Determine the (x, y) coordinate at the center of the cell enclosing the given text.  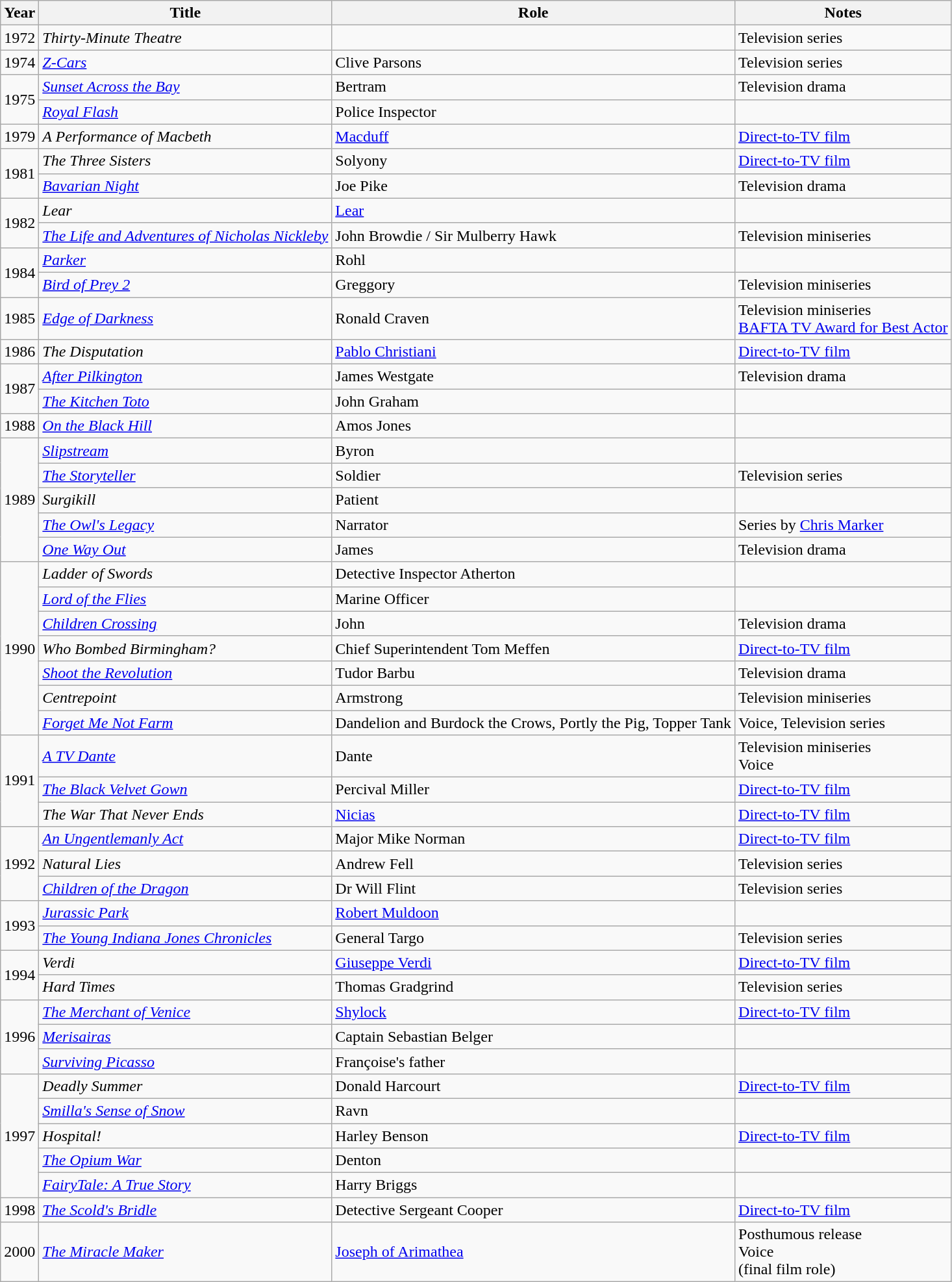
Bavarian Night (186, 186)
Posthumous releaseVoice(final film role) (843, 1252)
Notes (843, 13)
Harley Benson (534, 1136)
Sunset Across the Bay (186, 87)
John Graham (534, 401)
Smilla's Sense of Snow (186, 1111)
Tudor Barbu (534, 673)
Rohl (534, 260)
1986 (19, 352)
Natural Lies (186, 864)
Nicias (534, 814)
One Way Out (186, 549)
Jurassic Park (186, 913)
General Targo (534, 938)
1989 (19, 500)
1998 (19, 1210)
1979 (19, 136)
Thirty-Minute Theatre (186, 38)
The Miracle Maker (186, 1252)
Hard Times (186, 987)
Byron (534, 451)
Amos Jones (534, 426)
1981 (19, 173)
James (534, 549)
The Merchant of Venice (186, 1012)
Series by Chris Marker (843, 525)
Title (186, 13)
Percival Miller (534, 790)
The Scold's Bridle (186, 1210)
1988 (19, 426)
Edge of Darkness (186, 318)
1982 (19, 223)
Hospital! (186, 1136)
A TV Dante (186, 756)
After Pilkington (186, 377)
Lord of the Flies (186, 599)
Chief Superintendent Tom Meffen (534, 648)
Ronald Craven (534, 318)
1974 (19, 62)
Pablo Christiani (534, 352)
Donald Harcourt (534, 1086)
1972 (19, 38)
Thomas Gradgrind (534, 987)
1996 (19, 1037)
Who Bombed Birmingham? (186, 648)
Voice, Television series (843, 723)
The Owl's Legacy (186, 525)
Z-Cars (186, 62)
Joseph of Arimathea (534, 1252)
Detective Inspector Atherton (534, 574)
Bird of Prey 2 (186, 284)
Harry Briggs (534, 1185)
Surgikill (186, 500)
John (534, 623)
Robert Muldoon (534, 913)
2000 (19, 1252)
Shoot the Revolution (186, 673)
Joe Pike (534, 186)
1997 (19, 1135)
Forget Me Not Farm (186, 723)
John Browdie / Sir Mulberry Hawk (534, 235)
The Three Sisters (186, 161)
Centrepoint (186, 698)
Patient (534, 500)
Deadly Summer (186, 1086)
Children of the Dragon (186, 888)
Year (19, 13)
1994 (19, 975)
1990 (19, 648)
Police Inspector (534, 112)
Dr Will Flint (534, 888)
Role (534, 13)
Françoise's father (534, 1061)
Solyony (534, 161)
The Disputation (186, 352)
A Performance of Macbeth (186, 136)
The Opium War (186, 1161)
Slipstream (186, 451)
Captain Sebastian Belger (534, 1037)
Armstrong (534, 698)
The Young Indiana Jones Chronicles (186, 938)
Clive Parsons (534, 62)
Marine Officer (534, 599)
Major Mike Norman (534, 839)
Ladder of Swords (186, 574)
Narrator (534, 525)
The Storyteller (186, 475)
Surviving Picasso (186, 1061)
Verdi (186, 962)
James Westgate (534, 377)
Detective Sergeant Cooper (534, 1210)
Ravn (534, 1111)
The Kitchen Toto (186, 401)
Andrew Fell (534, 864)
Dandelion and Burdock the Crows, Portly the Pig, Topper Tank (534, 723)
Giuseppe Verdi (534, 962)
Television miniseriesBAFTA TV Award for Best Actor (843, 318)
Bertram (534, 87)
1993 (19, 925)
1985 (19, 318)
Soldier (534, 475)
1987 (19, 389)
Shylock (534, 1012)
An Ungentlemanly Act (186, 839)
The Black Velvet Gown (186, 790)
Macduff (534, 136)
On the Black Hill (186, 426)
1984 (19, 272)
The War That Never Ends (186, 814)
Children Crossing (186, 623)
Television miniseriesVoice (843, 756)
1975 (19, 99)
Merisairas (186, 1037)
The Life and Adventures of Nicholas Nickleby (186, 235)
1992 (19, 864)
Greggory (534, 284)
Denton (534, 1161)
FairyTale: A True Story (186, 1185)
Dante (534, 756)
Royal Flash (186, 112)
Parker (186, 260)
1991 (19, 781)
